Detect which cell encompasses the target text, then output its [X, Y] center coordinate. 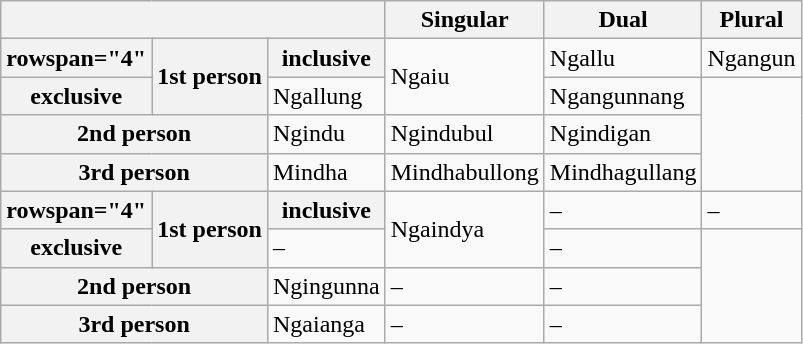
Mindhabullong [464, 172]
Ngaindya [464, 229]
Ngallu [623, 58]
Ngindu [326, 134]
Mindha [326, 172]
Ngindigan [623, 134]
Ngangun [752, 58]
Ngaianga [326, 324]
Plural [752, 20]
Ngangunnang [623, 96]
Mindhagullang [623, 172]
Dual [623, 20]
Ngingunna [326, 286]
Ngaiu [464, 77]
Singular [464, 20]
Ngallung [326, 96]
Ngindubul [464, 134]
